For the text-containing cell, return its midpoint in (X, Y) coordinate format. 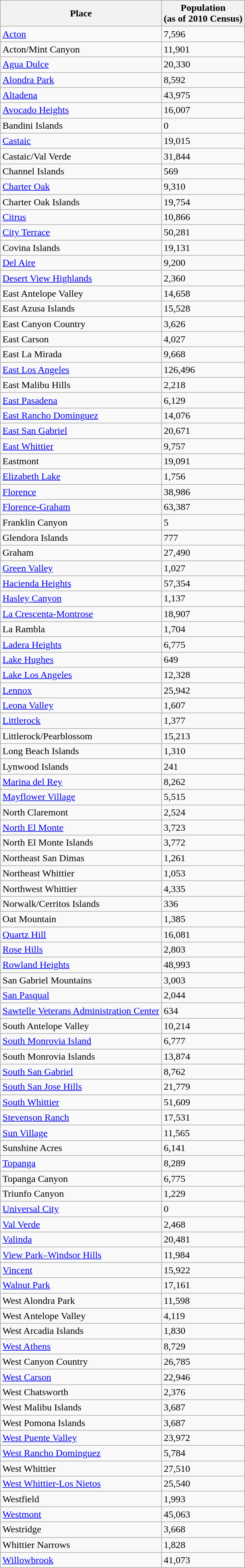
16,007 (203, 110)
East Carson (81, 339)
15,528 (203, 309)
1,607 (203, 706)
Alondra Park (81, 80)
West Arcadia Islands (81, 1331)
Desert View Highlands (81, 278)
2,524 (203, 812)
3,668 (203, 1530)
West Rancho Dominguez (81, 1453)
Graham (81, 553)
Place (81, 14)
31,844 (203, 156)
Sunshine Acres (81, 1148)
8,289 (203, 1163)
Avocado Heights (81, 110)
Walnut Park (81, 1285)
14,076 (203, 415)
Littlerock/Pearblossom (81, 736)
Marina del Rey (81, 782)
649 (203, 660)
16,081 (203, 935)
Charter Oak Islands (81, 202)
336 (203, 904)
East La Mirada (81, 354)
Whittier Narrows (81, 1545)
Rowland Heights (81, 965)
13,874 (203, 1056)
5,515 (203, 797)
19,131 (203, 248)
1,756 (203, 477)
2,218 (203, 385)
1,993 (203, 1499)
Valinda (81, 1240)
4,119 (203, 1316)
19,091 (203, 461)
North El Monte (81, 827)
Oat Mountain (81, 919)
19,015 (203, 141)
20,671 (203, 431)
La Rambla (81, 629)
West Whittier (81, 1469)
5,784 (203, 1453)
Acton/Mint Canyon (81, 49)
View Park–Windsor Hills (81, 1255)
6,777 (203, 1041)
8,762 (203, 1072)
Vincent (81, 1270)
East Pasadena (81, 400)
San Gabriel Mountains (81, 980)
Green Valley (81, 568)
Northeast San Dimas (81, 858)
15,213 (203, 736)
East Canyon Country (81, 324)
Long Beach Islands (81, 751)
South San Jose Hills (81, 1087)
3,626 (203, 324)
3,723 (203, 827)
Lake Los Angeles (81, 675)
Norwalk/Cerritos Islands (81, 904)
634 (203, 1011)
Lake Hughes (81, 660)
1,229 (203, 1194)
1,027 (203, 568)
West Whittier-Los Nietos (81, 1484)
22,946 (203, 1377)
26,785 (203, 1362)
North El Monte Islands (81, 843)
Sun Village (81, 1133)
West Antelope Valley (81, 1316)
Northwest Whittier (81, 888)
18,907 (203, 614)
45,063 (203, 1514)
1,830 (203, 1331)
8,262 (203, 782)
Castaic (81, 141)
Hacienda Heights (81, 583)
3,772 (203, 843)
5 (203, 522)
2,468 (203, 1224)
1,377 (203, 721)
25,540 (203, 1484)
Leona Valley (81, 706)
West Malibu Islands (81, 1407)
West Carson (81, 1377)
East Whittier (81, 446)
Willowbrook (81, 1560)
7,596 (203, 34)
14,658 (203, 293)
Westridge (81, 1530)
Citrus (81, 217)
Charter Oak (81, 186)
Del Aire (81, 263)
1,137 (203, 599)
Altadena (81, 95)
Castaic/Val Verde (81, 156)
East Los Angeles (81, 370)
West Chatsworth (81, 1392)
63,387 (203, 507)
San Pasqual (81, 995)
Littlerock (81, 721)
1,053 (203, 873)
38,986 (203, 492)
126,496 (203, 370)
2,360 (203, 278)
57,354 (203, 583)
20,330 (203, 65)
20,481 (203, 1240)
West Alondra Park (81, 1301)
Universal City (81, 1209)
South Monrovia Island (81, 1041)
South Antelope Valley (81, 1026)
8,592 (203, 80)
27,490 (203, 553)
17,531 (203, 1117)
11,565 (203, 1133)
East Rancho Dominguez (81, 415)
Triunfo Canyon (81, 1194)
Mayflower Village (81, 797)
9,668 (203, 354)
South Whittier (81, 1102)
21,779 (203, 1087)
1,310 (203, 751)
Acton (81, 34)
Covina Islands (81, 248)
777 (203, 538)
51,609 (203, 1102)
8,729 (203, 1346)
West Puente Valley (81, 1438)
Franklin Canyon (81, 522)
South Monrovia Islands (81, 1056)
East Antelope Valley (81, 293)
41,073 (203, 1560)
East San Gabriel (81, 431)
9,310 (203, 186)
10,214 (203, 1026)
Val Verde (81, 1224)
27,510 (203, 1469)
East Azusa Islands (81, 309)
Sawtelle Veterans Administration Center (81, 1011)
4,027 (203, 339)
9,200 (203, 263)
50,281 (203, 233)
Westmont (81, 1514)
Elizabeth Lake (81, 477)
West Pomona Islands (81, 1423)
11,984 (203, 1255)
9,757 (203, 446)
Quartz Hill (81, 935)
2,376 (203, 1392)
1,704 (203, 629)
1,828 (203, 1545)
North Claremont (81, 812)
19,754 (203, 202)
23,972 (203, 1438)
25,942 (203, 690)
Agua Dulce (81, 65)
Florence-Graham (81, 507)
48,993 (203, 965)
East Malibu Hills (81, 385)
Glendora Islands (81, 538)
11,901 (203, 49)
Florence (81, 492)
2,803 (203, 950)
241 (203, 767)
City Terrace (81, 233)
6,141 (203, 1148)
Channel Islands (81, 171)
Topanga Canyon (81, 1178)
Stevenson Ranch (81, 1117)
Northeast Whittier (81, 873)
4,335 (203, 888)
2,044 (203, 995)
South San Gabriel (81, 1072)
Population(as of 2010 Census) (203, 14)
569 (203, 171)
Hasley Canyon (81, 599)
1,385 (203, 919)
Westfield (81, 1499)
La Crescenta-Montrose (81, 614)
Lynwood Islands (81, 767)
Bandini Islands (81, 125)
17,161 (203, 1285)
Eastmont (81, 461)
West Canyon Country (81, 1362)
11,598 (203, 1301)
15,922 (203, 1270)
6,129 (203, 400)
3,003 (203, 980)
Rose Hills (81, 950)
West Athens (81, 1346)
Topanga (81, 1163)
Lennox (81, 690)
43,975 (203, 95)
Ladera Heights (81, 644)
1,261 (203, 858)
12,328 (203, 675)
10,866 (203, 217)
